Provide the (x, y) coordinate of the cell's center where the given text is located.  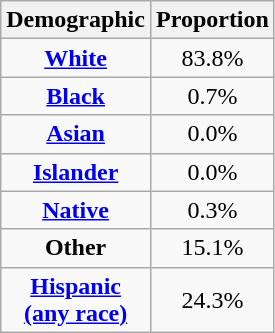
Native (76, 210)
White (76, 58)
Demographic (76, 20)
83.8% (212, 58)
Hispanic(any race) (76, 300)
0.3% (212, 210)
Black (76, 96)
24.3% (212, 300)
15.1% (212, 248)
Other (76, 248)
Islander (76, 172)
Asian (76, 134)
Proportion (212, 20)
0.7% (212, 96)
